Search for the cell housing the specified text and yield its (x, y) center coordinate. 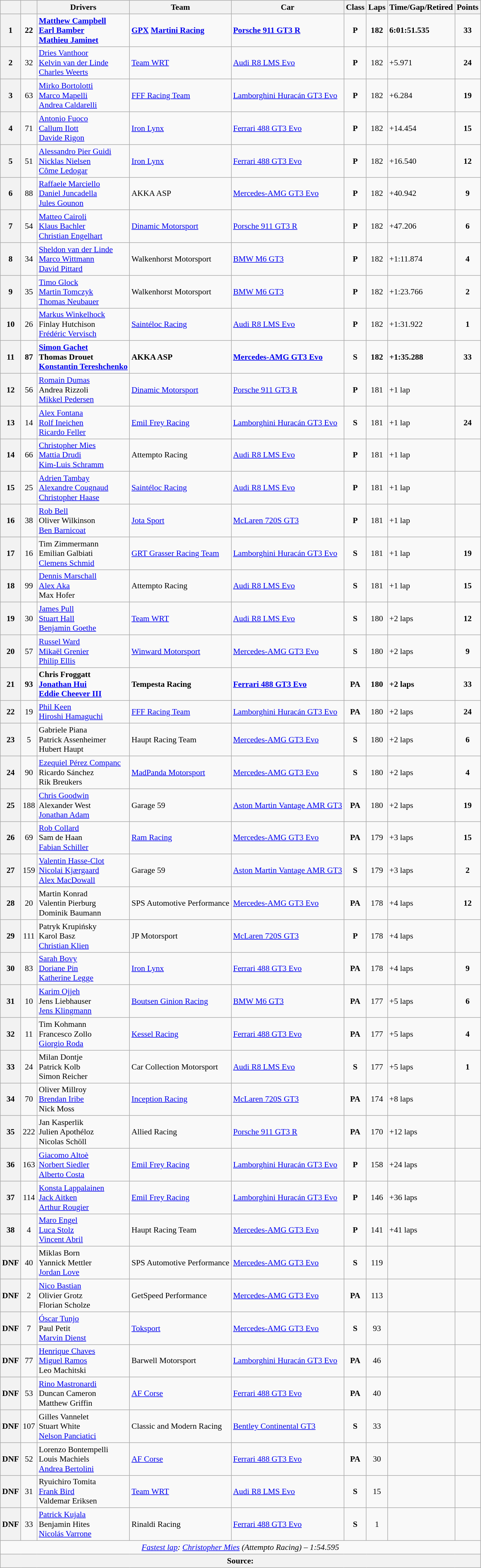
114 (29, 1198)
119 (377, 1263)
+5.971 (421, 63)
99 (29, 586)
Henrique Chaves Miguel Ramos Leo Machitski (83, 1361)
52 (29, 1459)
Chris Goodwin Alexander West Jonathan Adam (83, 805)
Milan Dontje Patrick Kolb Simon Reicher (83, 1066)
Time/Gap/Retired (421, 7)
222 (29, 1132)
Inception Racing (180, 1100)
JP Motorsport (180, 936)
Sheldon van der Linde Marco Wittmann David Pittard (83, 259)
37 (11, 1198)
Miklas Born Yannick Mettler Jordan Love (83, 1263)
77 (29, 1361)
Patrick Kujala Benjamin Hites Nicolás Varrone (83, 1525)
+1:31.922 (421, 325)
Raffaele Marciello Daniel Juncadella Jules Gounon (83, 194)
Rob Collard Sam de Haan Fabian Schiller (83, 838)
Toksport (180, 1328)
+24 laps (421, 1165)
23 (11, 740)
Gabriele Piana Patrick Assenheimer Hubert Haupt (83, 740)
Matthew Campbell Earl Bamber Mathieu Jaminet (83, 30)
146 (377, 1198)
158 (377, 1165)
Oliver Millroy Brendan Iribe Nick Moss (83, 1100)
87 (29, 357)
GRT Grasser Racing Team (180, 553)
Gilles Vannelet Stuart White Nelson Panciatici (83, 1426)
Team (180, 7)
Kessel Racing (180, 1034)
+6.284 (421, 96)
Drivers (83, 7)
Dries Vanthoor Kelvin van der Linde Charles Weerts (83, 63)
6:01:51.535 (421, 30)
8 (11, 259)
188 (29, 805)
Giacomo Altoè Norbert Siedler Alberto Costa (83, 1165)
46 (377, 1361)
+41 laps (421, 1230)
170 (377, 1132)
Alex Fontana Rolf Ineichen Ricardo Feller (83, 423)
MadPanda Motorsport (180, 773)
Markus Winkelhock Finlay Hutchison Frédéric Vervisch (83, 325)
Boutsen Ginion Racing (180, 1002)
Car (288, 7)
Valentin Hasse-Clot Nicolai Kjærgaard Alex MacDowall (83, 871)
113 (377, 1296)
+14.454 (421, 128)
54 (29, 226)
GetSpeed Performance (180, 1296)
Bentley Continental GT3 (288, 1426)
90 (29, 773)
Nico Bastian Olivier Grotz Florian Scholze (83, 1296)
Laps (377, 7)
Alessandro Pier Guidi Nicklas Nielsen Côme Ledogar (83, 161)
Winward Motorsport (180, 651)
+12 laps (421, 1132)
Rinaldi Racing (180, 1525)
Phil Keen Hiroshi Hamaguchi (83, 712)
Ryuichiro Tomita Frank Bird Valdemar Eriksen (83, 1491)
163 (29, 1165)
Rob Bell Oliver Wilkinson Ben Barnicoat (83, 521)
51 (29, 161)
57 (29, 651)
Points (468, 7)
21 (11, 684)
Class (355, 7)
Lorenzo Bontempelli Louis Machiels Andrea Bertolini (83, 1459)
Mirko Bortolotti Marco Mapelli Andrea Caldarelli (83, 96)
Antonio Fuoco Callum Ilott Davide Rigon (83, 128)
James Pull Stuart Hall Benjamin Goethe (83, 619)
Car Collection Motorsport (180, 1066)
Barwell Motorsport (180, 1361)
69 (29, 838)
Tim Kohmann Francesco Zollo Giorgio Roda (83, 1034)
Maro Engel Luca Stolz Vincent Abril (83, 1230)
Allied Racing (180, 1132)
17 (11, 553)
+36 laps (421, 1198)
27 (11, 871)
+16.540 (421, 161)
71 (29, 128)
111 (29, 936)
70 (29, 1100)
Romain Dumas Andrea Rizzoli Mikkel Pedersen (83, 390)
Rino Mastronardi Duncan Cameron Matthew Griffin (83, 1394)
159 (29, 871)
+8 laps (421, 1100)
13 (11, 423)
83 (29, 968)
Christopher Mies Mattia Drudi Kim-Luis Schramm (83, 455)
107 (29, 1426)
29 (11, 936)
174 (377, 1100)
Karim Ojjeh Jens Liebhauser Jens Klingmann (83, 1002)
+40.942 (421, 194)
Classic and Modern Racing (180, 1426)
Ram Racing (180, 838)
63 (29, 96)
18 (11, 586)
+47.206 (421, 226)
Source: (240, 1561)
Konsta Lappalainen Jack Aitken Arthur Rougier (83, 1198)
Jan Kasperlik Julien Apothéloz Nicolas Schöll (83, 1132)
66 (29, 455)
Chris Froggatt Jonathan Hui Eddie Cheever III (83, 684)
88 (29, 194)
+1:11.874 (421, 259)
GPX Martini Racing (180, 30)
Simon Gachet Thomas Drouet Konstantin Tereshchenko (83, 357)
Dennis Marschall Alex Aka Max Hofer (83, 586)
Matteo Cairoli Klaus Bachler Christian Engelhart (83, 226)
Fastest lap: Christopher Mies (Attempto Racing) – 1:54.595 (240, 1548)
Patryk Krupińsky Karol Basz Christian Klien (83, 936)
141 (377, 1230)
3 (11, 96)
Martin Konrad Valentin Pierburg Dominik Baumann (83, 903)
Óscar Tunjo Paul Petit Marvin Dienst (83, 1328)
Tempesta Racing (180, 684)
56 (29, 390)
Tim Zimmermann Emilian Galbiati Clemens Schmid (83, 553)
36 (11, 1165)
53 (29, 1394)
Jota Sport (180, 521)
Russel Ward Mikaël Grenier Philip Ellis (83, 651)
Sarah Bovy Doriane Pin Katherine Legge (83, 968)
+1:35.288 (421, 357)
Ezequiel Pérez Companc Ricardo Sánchez Rik Breukers (83, 773)
Adrien Tambay Alexandre Cougnaud Christopher Haase (83, 488)
+1:23.766 (421, 292)
28 (11, 903)
Timo Glock Martin Tomczyk Thomas Neubauer (83, 292)
